Find where the given text appears and provide that cell's center as [x, y] coordinate. 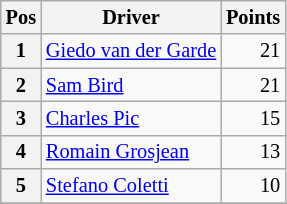
13 [253, 152]
Giedo van der Garde [131, 51]
10 [253, 186]
4 [21, 152]
Points [253, 17]
Romain Grosjean [131, 152]
Charles Pic [131, 118]
2 [21, 85]
5 [21, 186]
Stefano Coletti [131, 186]
Sam Bird [131, 85]
15 [253, 118]
Pos [21, 17]
Driver [131, 17]
3 [21, 118]
1 [21, 51]
